Extract the [x, y] coordinate from the center of the cell holding the provided text.  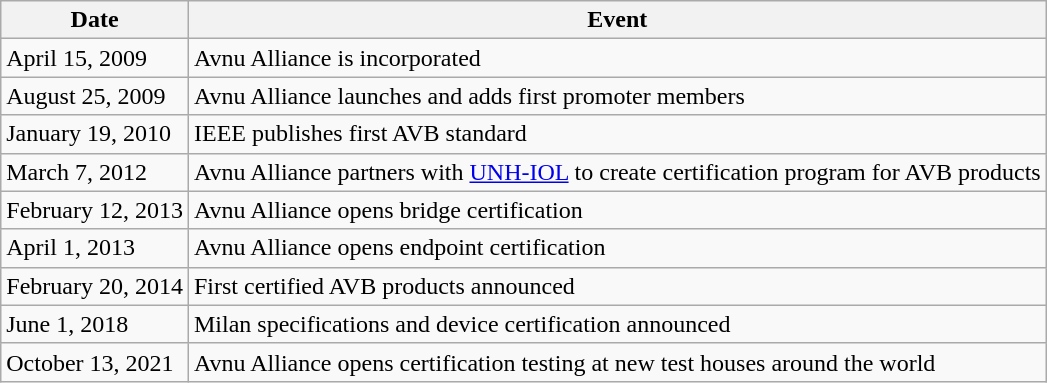
Avnu Alliance is incorporated [617, 58]
February 12, 2013 [95, 210]
June 1, 2018 [95, 324]
Avnu Alliance opens bridge certification [617, 210]
Avnu Alliance launches and adds first promoter members [617, 96]
Event [617, 20]
First certified AVB products announced [617, 286]
January 19, 2010 [95, 134]
Avnu Alliance opens certification testing at new test houses around the world [617, 362]
October 13, 2021 [95, 362]
March 7, 2012 [95, 172]
August 25, 2009 [95, 96]
Avnu Alliance partners with UNH-IOL to create certification program for AVB products [617, 172]
April 1, 2013 [95, 248]
Milan specifications and device certification announced [617, 324]
IEEE publishes first AVB standard [617, 134]
February 20, 2014 [95, 286]
April 15, 2009 [95, 58]
Date [95, 20]
Avnu Alliance opens endpoint certification [617, 248]
